Locate the cell with the specified text and output its [x, y] center coordinate. 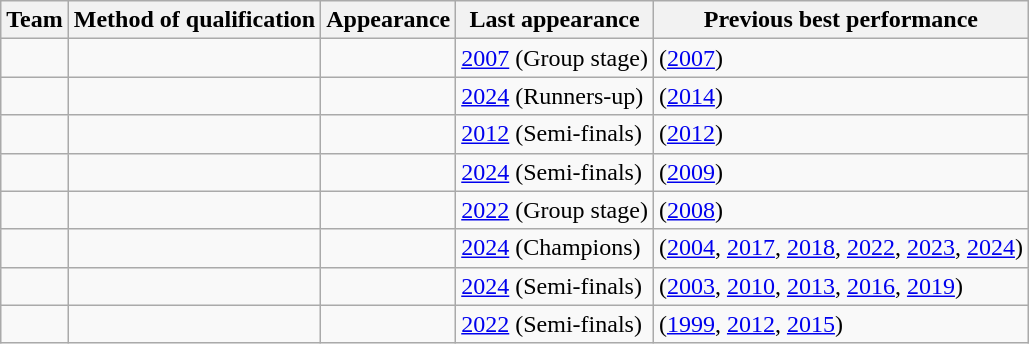
(2014) [840, 96]
(2007) [840, 58]
2024 (Runners-up) [555, 96]
Team [35, 20]
2024 (Champions) [555, 248]
(2003, 2010, 2013, 2016, 2019) [840, 286]
Last appearance [555, 20]
(2008) [840, 210]
(2012) [840, 134]
2022 (Semi-finals) [555, 324]
2012 (Semi-finals) [555, 134]
2022 (Group stage) [555, 210]
(2009) [840, 172]
Appearance [388, 20]
Method of qualification [194, 20]
(1999, 2012, 2015) [840, 324]
Previous best performance [840, 20]
(2004, 2017, 2018, 2022, 2023, 2024) [840, 248]
2007 (Group stage) [555, 58]
